Detect which cell encompasses the target text, then output its [x, y] center coordinate. 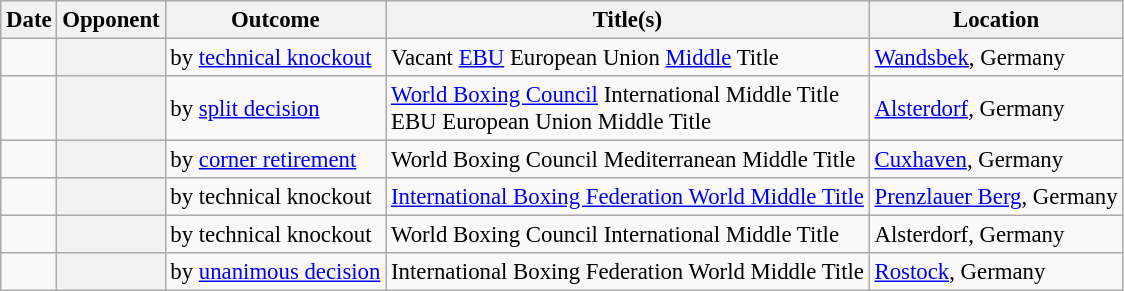
by corner retirement [276, 160]
Outcome [276, 20]
Cuxhaven, Germany [996, 160]
Title(s) [628, 20]
by split decision [276, 108]
Opponent [111, 20]
Wandsbek, Germany [996, 58]
World Boxing Council International Middle TitleEBU European Union Middle Title [628, 108]
Vacant EBU European Union Middle Title [628, 58]
International Boxing Federation World Middle Title [628, 197]
World Boxing Council International Middle Title [628, 235]
Location [996, 20]
World Boxing Council Mediterranean Middle Title [628, 160]
Prenzlauer Berg, Germany [996, 197]
Date [29, 20]
